Extract the (x, y) coordinate from the center of the cell holding the provided text.  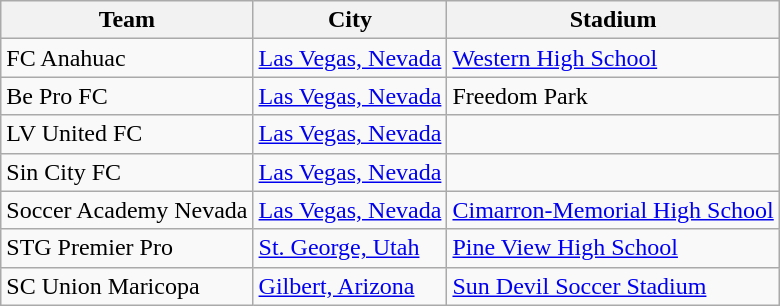
FC Anahuac (127, 58)
SC Union Maricopa (127, 286)
Stadium (613, 20)
Team (127, 20)
Sun Devil Soccer Stadium (613, 286)
Sin City FC (127, 172)
Soccer Academy Nevada (127, 210)
STG Premier Pro (127, 248)
Freedom Park (613, 96)
Western High School (613, 58)
Cimarron-Memorial High School (613, 210)
LV United FC (127, 134)
St. George, Utah (350, 248)
Pine View High School (613, 248)
City (350, 20)
Be Pro FC (127, 96)
Gilbert, Arizona (350, 286)
